Detect which cell encompasses the target text, then output its [x, y] center coordinate. 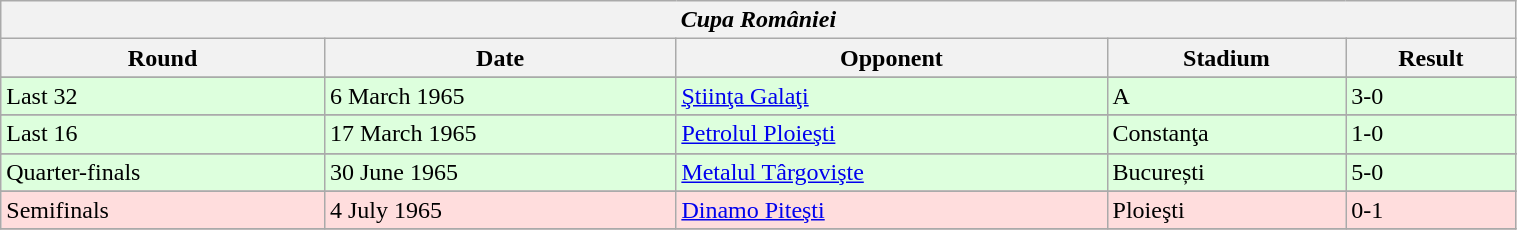
Petrolul Ploieşti [892, 134]
Last 32 [163, 96]
Metalul Târgovişte [892, 172]
București [1226, 172]
Cupa României [758, 20]
0-1 [1431, 210]
1-0 [1431, 134]
Stadium [1226, 58]
A [1226, 96]
Opponent [892, 58]
Ploieşti [1226, 210]
Dinamo Piteşti [892, 210]
Constanţa [1226, 134]
5-0 [1431, 172]
Quarter-finals [163, 172]
3-0 [1431, 96]
Round [163, 58]
Last 16 [163, 134]
Result [1431, 58]
Semifinals [163, 210]
30 June 1965 [500, 172]
4 July 1965 [500, 210]
6 March 1965 [500, 96]
Date [500, 58]
Ştiinţa Galaţi [892, 96]
17 March 1965 [500, 134]
